Locate the cell with the specified text and output its (X, Y) center coordinate. 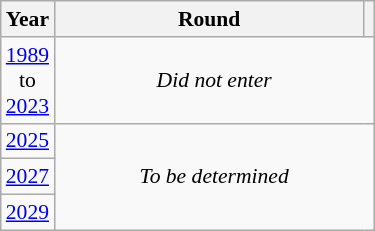
To be determined (214, 176)
Year (28, 19)
2027 (28, 177)
Did not enter (214, 80)
2029 (28, 213)
1989to2023 (28, 80)
Round (209, 19)
2025 (28, 141)
